From the cell containing the given text, extract its center point as (x, y) coordinate. 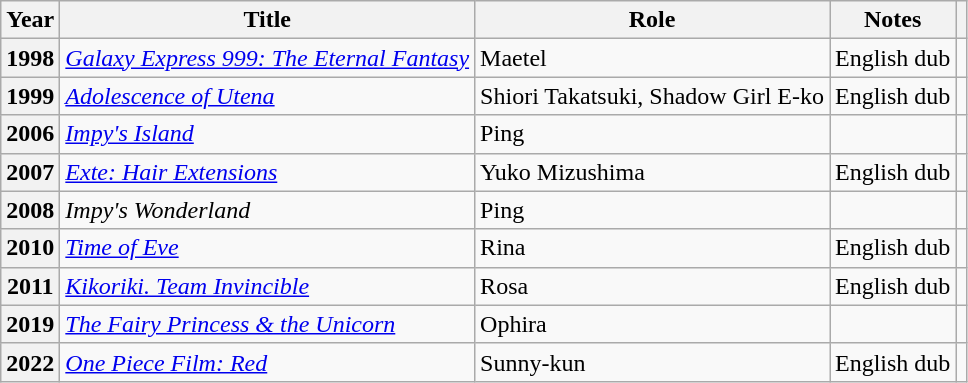
Ophira (652, 324)
Exte: Hair Extensions (268, 172)
Kikoriki. Team Invincible (268, 286)
Yuko Mizushima (652, 172)
Role (652, 20)
2010 (30, 248)
Sunny-kun (652, 362)
Galaxy Express 999: The Eternal Fantasy (268, 58)
Adolescence of Utena (268, 96)
Shiori Takatsuki, Shadow Girl E-ko (652, 96)
The Fairy Princess & the Unicorn (268, 324)
Time of Eve (268, 248)
2011 (30, 286)
Year (30, 20)
2006 (30, 134)
Maetel (652, 58)
1999 (30, 96)
Rosa (652, 286)
2007 (30, 172)
1998 (30, 58)
One Piece Film: Red (268, 362)
Rina (652, 248)
Impy's Wonderland (268, 210)
Notes (893, 20)
2022 (30, 362)
2019 (30, 324)
2008 (30, 210)
Title (268, 20)
Impy's Island (268, 134)
